Extract the [X, Y] coordinate from the center of the cell holding the provided text.  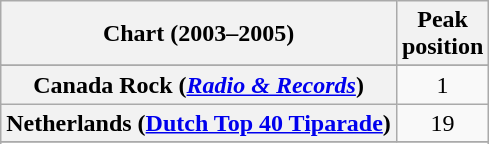
Netherlands (Dutch Top 40 Tiparade) [199, 123]
1 [442, 85]
Canada Rock (Radio & Records) [199, 85]
Chart (2003–2005) [199, 34]
19 [442, 123]
Peakposition [442, 34]
